Find where the given text appears and provide that cell's center as [x, y] coordinate. 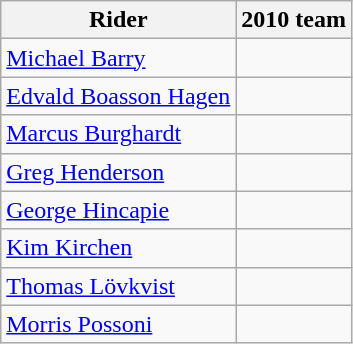
Morris Possoni [118, 324]
George Hincapie [118, 210]
Greg Henderson [118, 172]
Thomas Lövkvist [118, 286]
2010 team [294, 20]
Edvald Boasson Hagen [118, 96]
Michael Barry [118, 58]
Marcus Burghardt [118, 134]
Rider [118, 20]
Kim Kirchen [118, 248]
